Detect which cell encompasses the target text, then output its [X, Y] center coordinate. 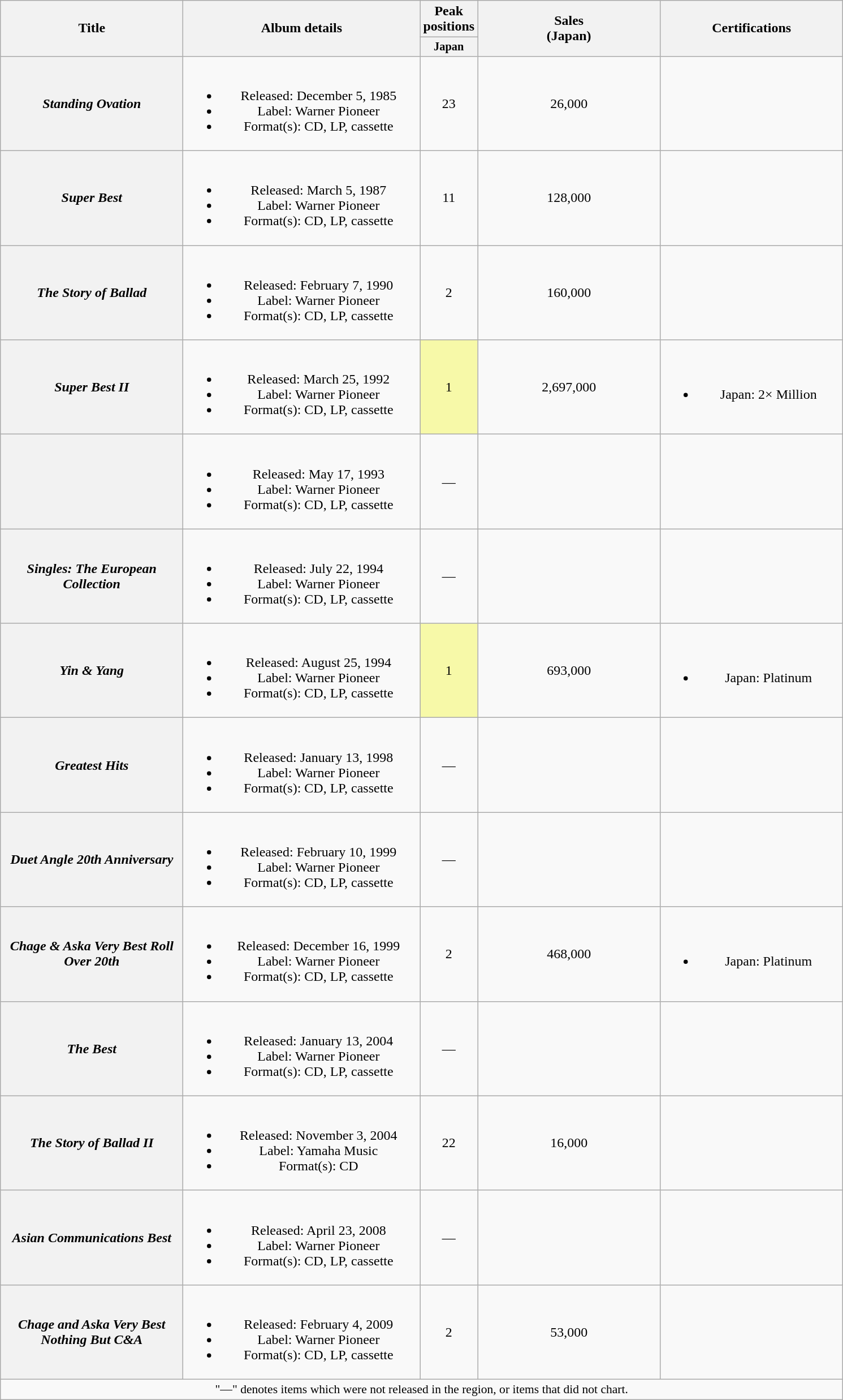
Released: April 23, 2008Label: Warner PioneerFormat(s): CD, LP, cassette [302, 1238]
"—" denotes items which were not released in the region, or items that did not chart. [422, 1389]
16,000 [569, 1143]
Yin & Yang [92, 671]
Chage and Aska Very Best Nothing But C&A [92, 1332]
693,000 [569, 671]
Released: May 17, 1993Label: Warner PioneerFormat(s): CD, LP, cassette [302, 482]
Album details [302, 28]
23 [449, 103]
Title [92, 28]
22 [449, 1143]
Super Best II [92, 387]
128,000 [569, 198]
Peak positions [449, 19]
468,000 [569, 954]
Sales(Japan) [569, 28]
Released: December 5, 1985Label: Warner PioneerFormat(s): CD, LP, cassette [302, 103]
Japan [449, 47]
The Best [92, 1049]
53,000 [569, 1332]
Chage & Aska Very Best Roll Over 20th [92, 954]
Released: January 13, 2004Label: Warner PioneerFormat(s): CD, LP, cassette [302, 1049]
Released: November 3, 2004Label: Yamaha MusicFormat(s): CD [302, 1143]
26,000 [569, 103]
Released: February 7, 1990Label: Warner PioneerFormat(s): CD, LP, cassette [302, 293]
Released: January 13, 1998Label: Warner PioneerFormat(s): CD, LP, cassette [302, 765]
2,697,000 [569, 387]
Certifications [752, 28]
The Story of Ballad [92, 293]
11 [449, 198]
Released: July 22, 1994Label: Warner PioneerFormat(s): CD, LP, cassette [302, 576]
Released: March 5, 1987Label: Warner PioneerFormat(s): CD, LP, cassette [302, 198]
Standing Ovation [92, 103]
Super Best [92, 198]
Duet Angle 20th Anniversary [92, 860]
160,000 [569, 293]
Asian Communications Best [92, 1238]
Released: August 25, 1994Label: Warner PioneerFormat(s): CD, LP, cassette [302, 671]
Singles: The European Collection [92, 576]
Released: March 25, 1992Label: Warner PioneerFormat(s): CD, LP, cassette [302, 387]
Released: February 4, 2009Label: Warner PioneerFormat(s): CD, LP, cassette [302, 1332]
The Story of Ballad II [92, 1143]
Japan: 2× Million [752, 387]
Released: February 10, 1999Label: Warner PioneerFormat(s): CD, LP, cassette [302, 860]
Greatest Hits [92, 765]
Released: December 16, 1999Label: Warner PioneerFormat(s): CD, LP, cassette [302, 954]
